Extract the (X, Y) coordinate from the center of the cell holding the provided text.  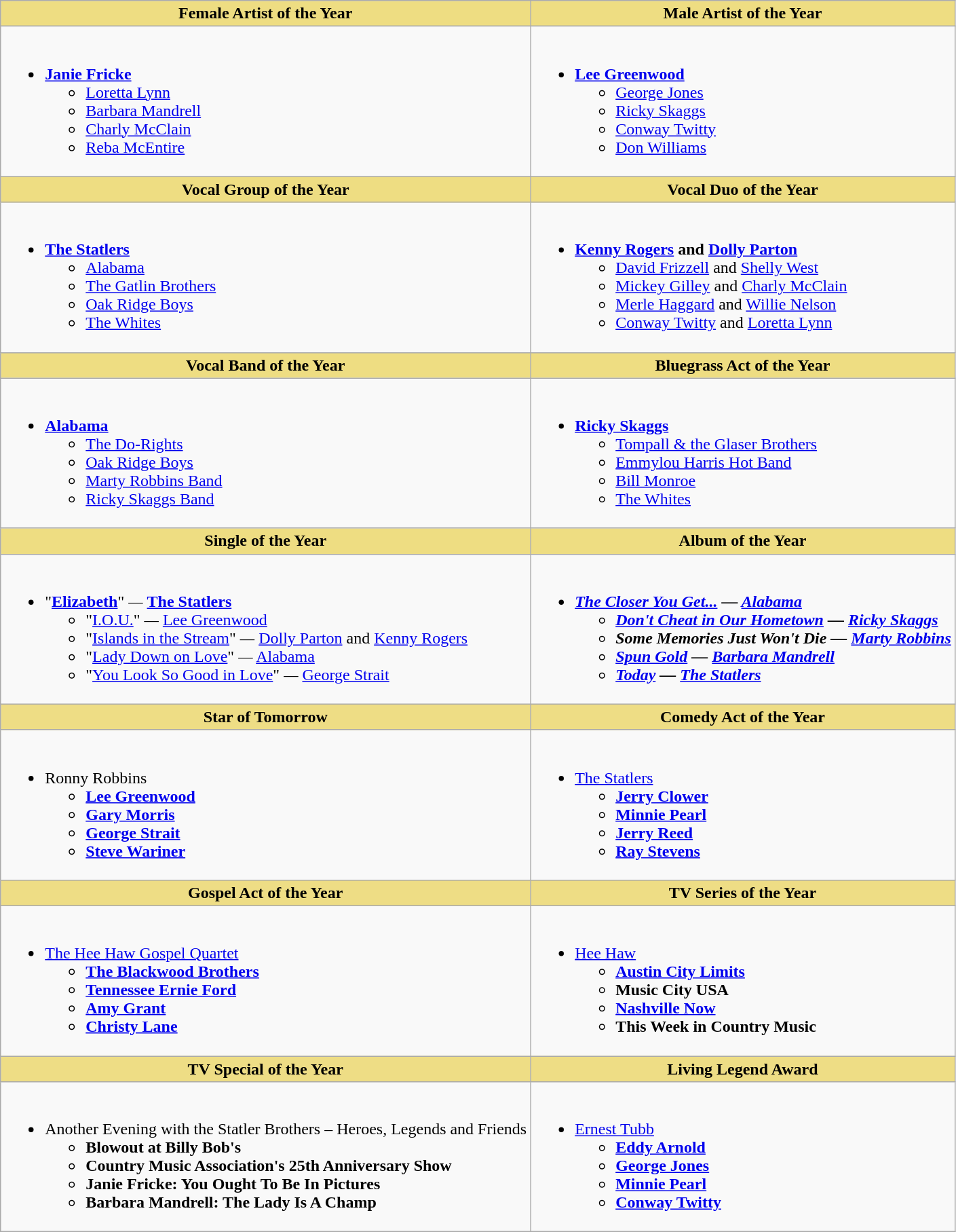
Hee HawAustin City LimitsMusic City USANashville NowThis Week in Country Music (743, 980)
Vocal Duo of the Year (743, 189)
Single of the Year (266, 541)
Living Legend Award (743, 1069)
Star of Tomorrow (266, 717)
Vocal Group of the Year (266, 189)
TV Special of the Year (266, 1069)
TV Series of the Year (743, 893)
Album of the Year (743, 541)
Vocal Band of the Year (266, 365)
Lee GreenwoodGeorge JonesRicky SkaggsConway TwittyDon Williams (743, 102)
Bluegrass Act of the Year (743, 365)
Gospel Act of the Year (266, 893)
Ricky SkaggsTompall & the Glaser BrothersEmmylou Harris Hot BandBill MonroeThe Whites (743, 453)
Male Artist of the Year (743, 14)
Female Artist of the Year (266, 14)
The Hee Haw Gospel QuartetThe Blackwood BrothersTennessee Ernie FordAmy GrantChristy Lane (266, 980)
Comedy Act of the Year (743, 717)
AlabamaThe Do-RightsOak Ridge BoysMarty Robbins BandRicky Skaggs Band (266, 453)
The StatlersJerry ClowerMinnie PearlJerry ReedRay Stevens (743, 805)
Ronny RobbinsLee GreenwoodGary MorrisGeorge StraitSteve Wariner (266, 805)
Janie FrickeLoretta LynnBarbara MandrellCharly McClainReba McEntire (266, 102)
The StatlersAlabamaThe Gatlin BrothersOak Ridge BoysThe Whites (266, 277)
Ernest TubbEddy ArnoldGeorge JonesMinnie PearlConway Twitty (743, 1157)
